Pinpoint the cell where the given text exists, returning its (X, Y) midpoint coordinate. 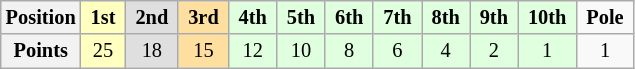
8 (349, 51)
Points (41, 51)
1st (104, 17)
10 (301, 51)
6 (397, 51)
7th (397, 17)
2nd (152, 17)
Position (41, 17)
25 (104, 51)
Pole (604, 17)
12 (253, 51)
3rd (203, 17)
2 (494, 51)
6th (349, 17)
4th (253, 17)
10th (547, 17)
9th (494, 17)
8th (446, 17)
4 (446, 51)
18 (152, 51)
5th (301, 17)
15 (203, 51)
